Provide the [X, Y] coordinate of the cell's center where the given text is located.  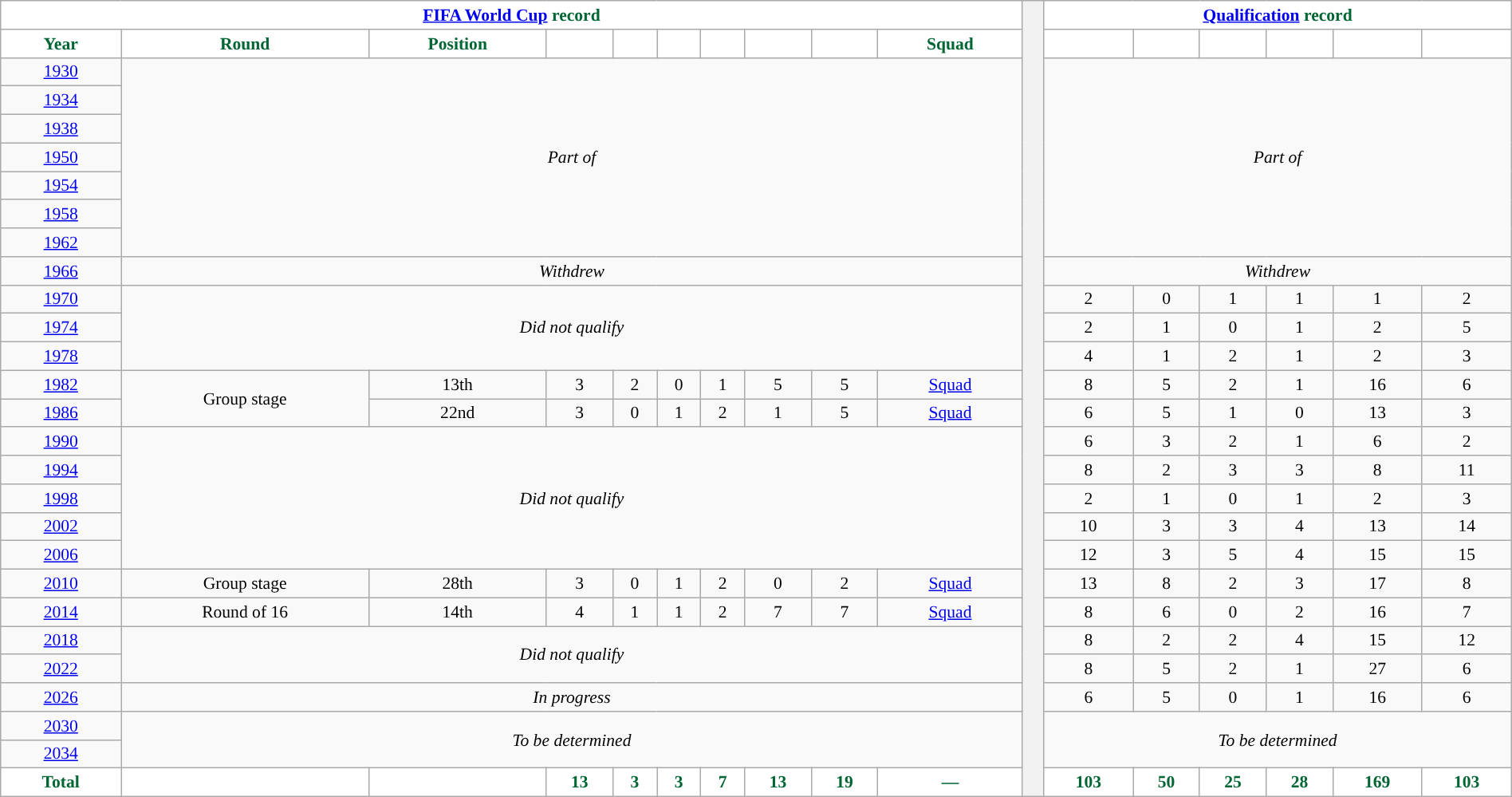
50 [1166, 783]
1950 [61, 157]
1986 [61, 413]
1970 [61, 299]
1934 [61, 101]
2018 [61, 641]
1998 [61, 499]
27 [1377, 669]
1978 [61, 357]
28 [1300, 783]
1954 [61, 186]
2030 [61, 726]
2034 [61, 754]
FIFA World Cup record [512, 15]
17 [1377, 584]
11 [1467, 470]
14th [457, 612]
28th [457, 584]
10 [1089, 527]
Qualification record [1278, 15]
1938 [61, 129]
Position [457, 44]
1994 [61, 470]
2002 [61, 527]
Round [246, 44]
Total [61, 783]
In progress [573, 697]
2014 [61, 612]
— [951, 783]
1958 [61, 215]
2026 [61, 697]
22nd [457, 413]
2006 [61, 555]
14 [1467, 527]
13th [457, 385]
1962 [61, 243]
1982 [61, 385]
1966 [61, 271]
2022 [61, 669]
1974 [61, 328]
2010 [61, 584]
169 [1377, 783]
1990 [61, 442]
1930 [61, 72]
19 [844, 783]
Round of 16 [246, 612]
Year [61, 44]
25 [1233, 783]
